Output the (X, Y) coordinate of the center of the cell containing the given text.  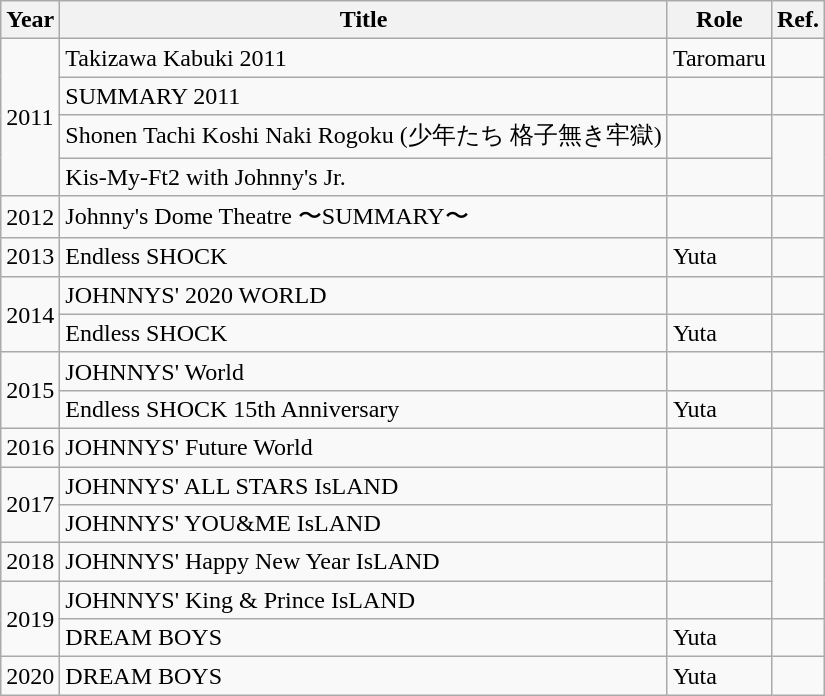
Shonen Tachi Koshi Naki Rogoku (少年たち 格子無き牢獄) (364, 136)
Takizawa Kabuki 2011 (364, 58)
Endless SHOCK 15th Anniversary (364, 409)
Kis-My-Ft2 with Johnny's Jr. (364, 177)
2019 (30, 619)
JOHNNYS' ALL STARS IsLAND (364, 485)
2016 (30, 447)
Johnny's Dome Theatre 〜SUMMARY〜 (364, 218)
JOHNNYS' 2020 WORLD (364, 295)
Ref. (798, 20)
JOHNNYS' Future World (364, 447)
JOHNNYS' King & Prince IsLAND (364, 600)
2012 (30, 218)
JOHNNYS' World (364, 371)
Taromaru (719, 58)
2013 (30, 257)
2020 (30, 676)
Role (719, 20)
JOHNNYS' Happy New Year IsLAND (364, 562)
Year (30, 20)
JOHNNYS' YOU&ME IsLAND (364, 524)
Title (364, 20)
2017 (30, 504)
2014 (30, 314)
2015 (30, 390)
2011 (30, 118)
2018 (30, 562)
SUMMARY 2011 (364, 96)
